Determine the [X, Y] coordinate at the center of the cell enclosing the given text.  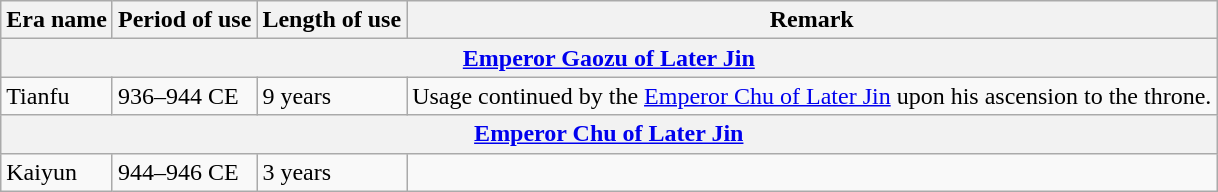
Era name [57, 20]
936–944 CE [184, 96]
Emperor Gaozu of Later Jin [609, 58]
944–946 CE [184, 172]
Length of use [332, 20]
9 years [332, 96]
Usage continued by the Emperor Chu of Later Jin upon his ascension to the throne. [812, 96]
Remark [812, 20]
Kaiyun [57, 172]
Emperor Chu of Later Jin [609, 134]
Period of use [184, 20]
Tianfu [57, 96]
3 years [332, 172]
